Return (X, Y) of the center of cell containing provided text 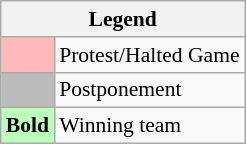
Legend (123, 19)
Bold (28, 126)
Postponement (150, 90)
Protest/Halted Game (150, 55)
Winning team (150, 126)
